Identify which cell holds the provided text, then report its [X, Y] central coordinate. 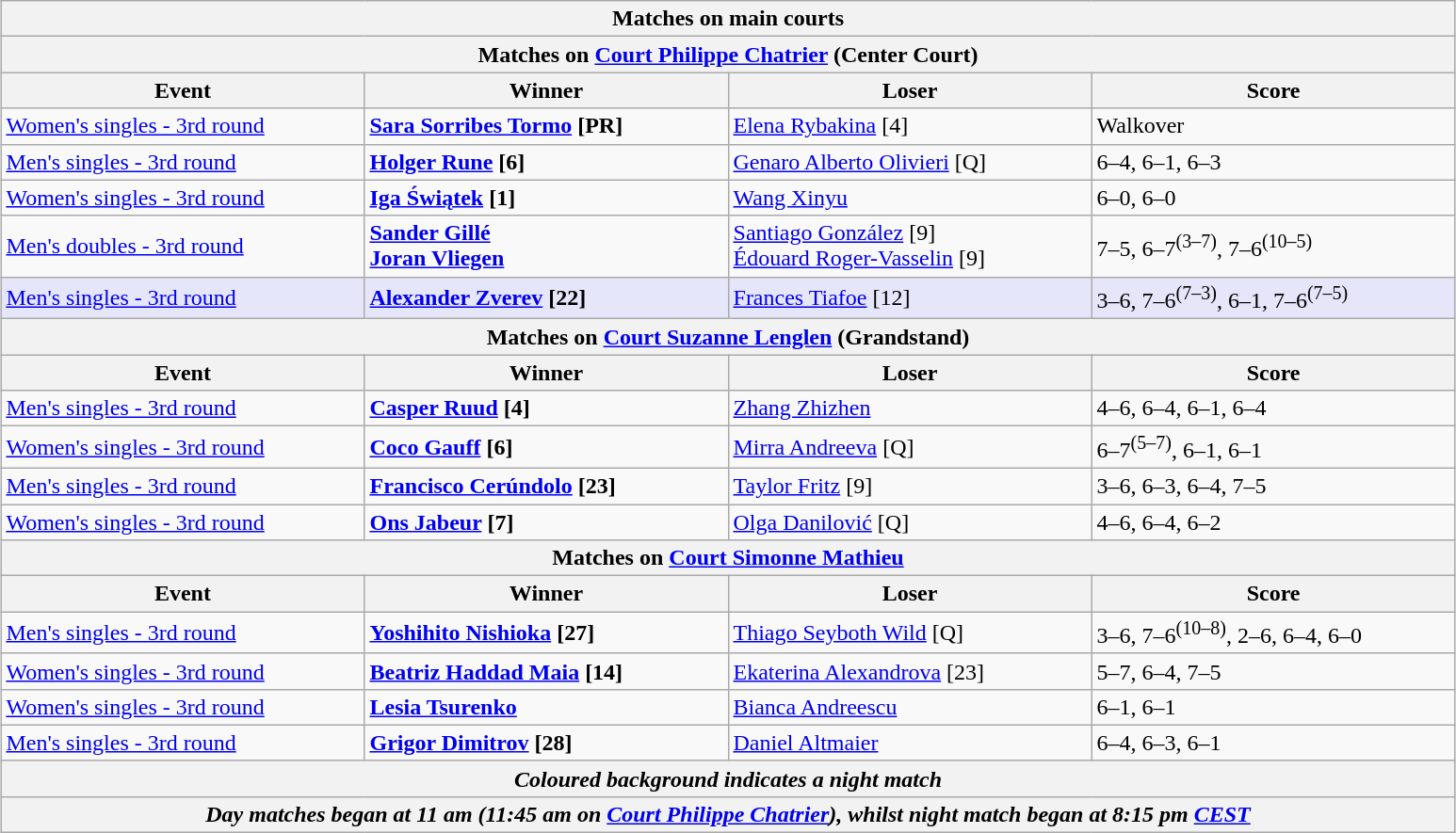
Taylor Fritz [9] [910, 486]
Lesia Tsurenko [546, 707]
Alexander Zverev [22] [546, 297]
4–6, 6–4, 6–1, 6–4 [1273, 408]
Mirra Andreeva [Q] [910, 448]
Sara Sorribes Tormo [PR] [546, 126]
Casper Ruud [4] [546, 408]
Sander Gillé Joran Vliegen [546, 247]
6–4, 6–3, 6–1 [1273, 743]
Matches on main courts [728, 19]
Men's doubles - 3rd round [183, 247]
Coco Gauff [6] [546, 448]
Santiago González [9] Édouard Roger-Vasselin [9] [910, 247]
Olga Danilović [Q] [910, 522]
Matches on Court Simonne Mathieu [728, 558]
Holger Rune [6] [546, 162]
Daniel Altmaier [910, 743]
Day matches began at 11 am (11:45 am on Court Philippe Chatrier), whilst night match began at 8:15 pm CEST [728, 815]
Elena Rybakina [4] [910, 126]
Matches on Court Philippe Chatrier (Center Court) [728, 55]
Grigor Dimitrov [28] [546, 743]
Bianca Andreescu [910, 707]
6–1, 6–1 [1273, 707]
Matches on Court Suzanne Lenglen (Grandstand) [728, 337]
Genaro Alberto Olivieri [Q] [910, 162]
Francisco Cerúndolo [23] [546, 486]
Wang Xinyu [910, 198]
Thiago Seyboth Wild [Q] [910, 633]
4–6, 6–4, 6–2 [1273, 522]
5–7, 6–4, 7–5 [1273, 671]
6–4, 6–1, 6–3 [1273, 162]
Ekaterina Alexandrova [23] [910, 671]
Iga Świątek [1] [546, 198]
3–6, 7–6(10–8), 2–6, 6–4, 6–0 [1273, 633]
Frances Tiafoe [12] [910, 297]
6–0, 6–0 [1273, 198]
Coloured background indicates a night match [728, 778]
Walkover [1273, 126]
3–6, 7–6(7–3), 6–1, 7–6(7–5) [1273, 297]
Ons Jabeur [7] [546, 522]
Beatriz Haddad Maia [14] [546, 671]
Zhang Zhizhen [910, 408]
7–5, 6–7(3–7), 7–6(10–5) [1273, 247]
6–7(5–7), 6–1, 6–1 [1273, 448]
3–6, 6–3, 6–4, 7–5 [1273, 486]
Yoshihito Nishioka [27] [546, 633]
